Capture the cell that displays the provided text and extract its [x, y] central coordinate. 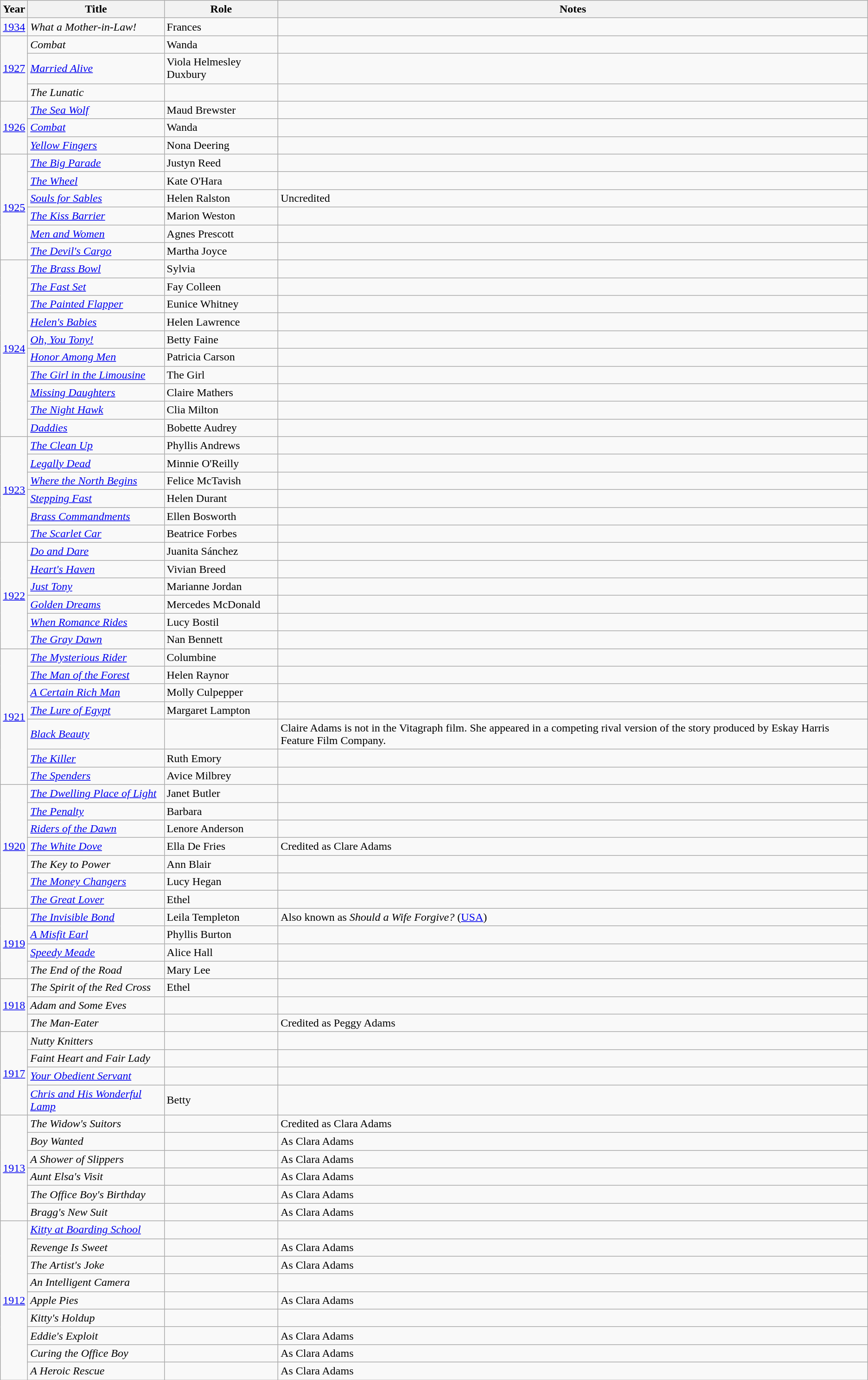
Missing Daughters [96, 392]
Ruth Emory [221, 758]
1921 [14, 716]
Mercedes McDonald [221, 604]
The Kiss Barrier [96, 216]
Nan Bennett [221, 640]
1913 [14, 1168]
Justyn Reed [221, 163]
Faint Heart and Fair Lady [96, 1058]
The Big Parade [96, 163]
A Heroic Rescue [96, 1371]
Molly Culpepper [221, 693]
Nona Deering [221, 145]
Helen Raynor [221, 675]
Clia Milton [221, 410]
Also known as Should a Wife Forgive? (USA) [573, 917]
Patricia Carson [221, 357]
Claire Mathers [221, 392]
Viola Helmesley Duxbury [221, 69]
Lucy Bostil [221, 622]
Frances [221, 27]
The White Dove [96, 847]
A Misfit Earl [96, 935]
Title [96, 9]
A Shower of Slippers [96, 1159]
Eddie's Exploit [96, 1335]
1922 [14, 596]
Just Tony [96, 587]
Maud Brewster [221, 110]
Columbine [221, 657]
Do and Dare [96, 552]
Eunice Whitney [221, 304]
Adam and Some Eves [96, 1005]
1917 [14, 1073]
Margaret Lampton [221, 710]
Bragg's New Suit [96, 1212]
Lucy Hegan [221, 882]
Juanita Sánchez [221, 552]
Chris and His Wonderful Lamp [96, 1099]
Martha Joyce [221, 251]
Daddies [96, 428]
The Killer [96, 758]
The Dwelling Place of Light [96, 793]
The Brass Bowl [96, 269]
The Girl in the Limousine [96, 375]
Where the North Begins [96, 481]
What a Mother-in-Law! [96, 27]
Helen Ralston [221, 198]
Notes [573, 9]
The Fast Set [96, 287]
Stepping Fast [96, 498]
Fay Colleen [221, 287]
The Man-Eater [96, 1023]
Men and Women [96, 233]
Curing the Office Boy [96, 1353]
Speedy Meade [96, 952]
Yellow Fingers [96, 145]
The Man of the Forest [96, 675]
Marianne Jordan [221, 587]
Your Obedient Servant [96, 1076]
The Invisible Bond [96, 917]
Brass Commandments [96, 516]
Helen Durant [221, 498]
Felice McTavish [221, 481]
The Scarlet Car [96, 534]
Kate O'Hara [221, 180]
Sylvia [221, 269]
1934 [14, 27]
1924 [14, 349]
The Night Hawk [96, 410]
1923 [14, 489]
Kitty's Holdup [96, 1318]
1927 [14, 69]
Souls for Sables [96, 198]
Aunt Elsa's Visit [96, 1177]
Claire Adams is not in the Vitagraph film. She appeared in a competing rival version of the story produced by Eskay Harris Feature Film Company. [573, 734]
A Certain Rich Man [96, 693]
The Mysterious Rider [96, 657]
Phyllis Burton [221, 935]
Betty Faine [221, 340]
When Romance Rides [96, 622]
The Spenders [96, 776]
The Money Changers [96, 882]
Ann Blair [221, 864]
Black Beauty [96, 734]
Credited as Peggy Adams [573, 1023]
1920 [14, 846]
1919 [14, 944]
The Widow's Suitors [96, 1124]
Kitty at Boarding School [96, 1230]
The Key to Power [96, 864]
An Intelligent Camera [96, 1283]
The Artist's Joke [96, 1265]
Nutty Knitters [96, 1040]
Betty [221, 1099]
Lenore Anderson [221, 829]
The Gray Dawn [96, 640]
Boy Wanted [96, 1142]
Avice Milbrey [221, 776]
The Sea Wolf [96, 110]
Riders of the Dawn [96, 829]
1912 [14, 1301]
Barbara [221, 811]
Agnes Prescott [221, 233]
The Girl [221, 375]
Leila Templeton [221, 917]
Vivian Breed [221, 569]
Apple Pies [96, 1300]
The Wheel [96, 180]
Helen Lawrence [221, 322]
1926 [14, 128]
Married Alive [96, 69]
Credited as Clara Adams [573, 1124]
Heart's Haven [96, 569]
Revenge Is Sweet [96, 1247]
Phyllis Andrews [221, 445]
1918 [14, 1005]
The Office Boy's Birthday [96, 1194]
The Spirit of the Red Cross [96, 988]
Alice Hall [221, 952]
Honor Among Men [96, 357]
Golden Dreams [96, 604]
Credited as Clare Adams [573, 847]
Janet Butler [221, 793]
The Painted Flapper [96, 304]
Minnie O'Reilly [221, 463]
The Penalty [96, 811]
Oh, You Tony! [96, 340]
The Lunatic [96, 92]
Legally Dead [96, 463]
The Clean Up [96, 445]
Marion Weston [221, 216]
Role [221, 9]
The Lure of Egypt [96, 710]
Bobette Audrey [221, 428]
Ellen Bosworth [221, 516]
Helen's Babies [96, 322]
Mary Lee [221, 970]
1925 [14, 207]
The End of the Road [96, 970]
Ella De Fries [221, 847]
Beatrice Forbes [221, 534]
The Great Lover [96, 899]
The Devil's Cargo [96, 251]
Uncredited [573, 198]
Year [14, 9]
